Scan for the cell matching the given text and deliver its [X, Y] coordinate at center. 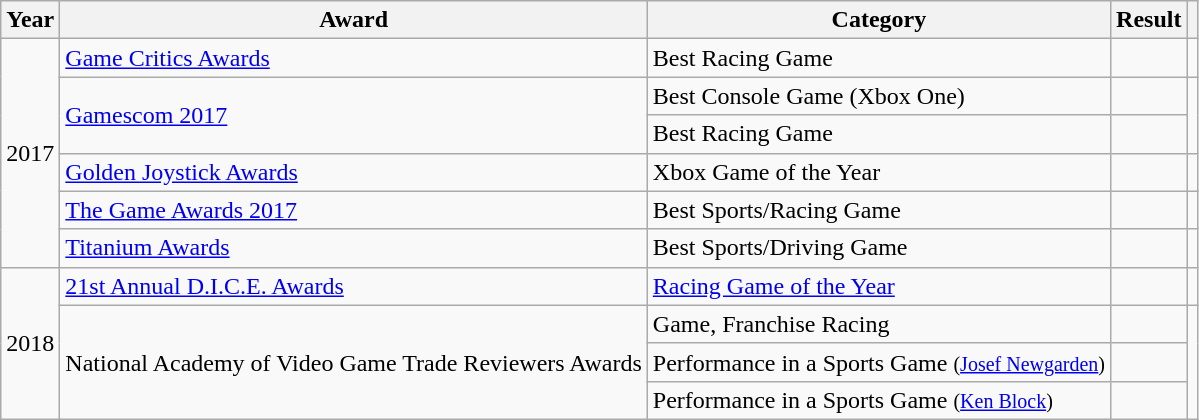
Game Critics Awards [354, 58]
Racing Game of the Year [878, 286]
Gamescom 2017 [354, 115]
Titanium Awards [354, 248]
Xbox Game of the Year [878, 172]
The Game Awards 2017 [354, 210]
Performance in a Sports Game (Josef Newgarden) [878, 362]
Best Console Game (Xbox One) [878, 96]
Result [1149, 20]
Year [30, 20]
2017 [30, 153]
National Academy of Video Game Trade Reviewers Awards [354, 362]
2018 [30, 343]
21st Annual D.I.C.E. Awards [354, 286]
Game, Franchise Racing [878, 324]
Best Sports/Racing Game [878, 210]
Golden Joystick Awards [354, 172]
Performance in a Sports Game (Ken Block) [878, 400]
Best Sports/Driving Game [878, 248]
Award [354, 20]
Category [878, 20]
